Return the [X, Y] coordinate for the center point of the cell that contains the specified text.  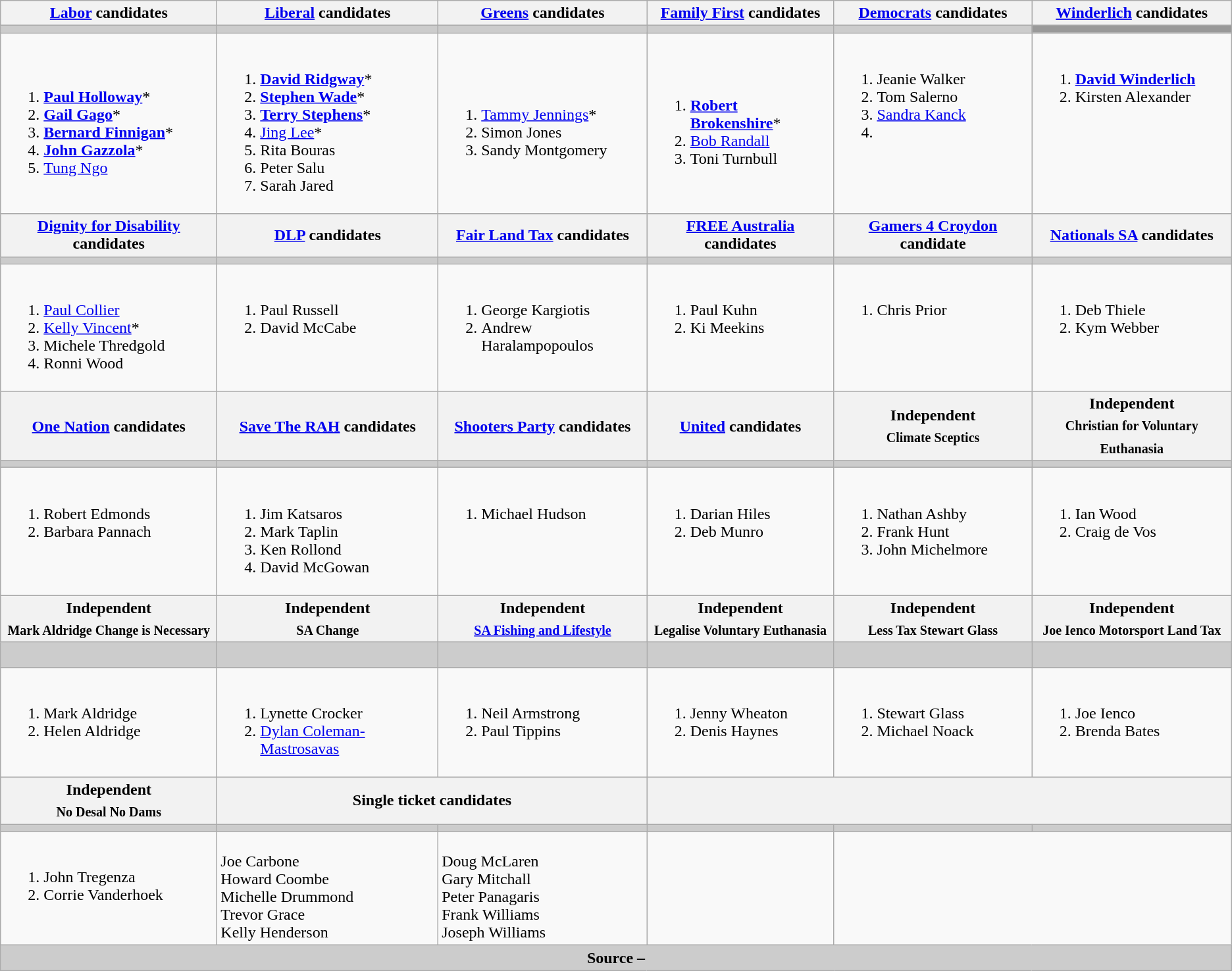
Jeanie WalkerTom SalernoSandra Kanck [933, 124]
Save The RAH candidates [328, 426]
Independent Christian for Voluntary Euthanasia [1132, 426]
Darian HilesDeb Munro [740, 532]
Independent SA Change [328, 618]
George KargiotisAndrew Haralampopoulos [542, 328]
Stewart GlassMichael Noack [933, 722]
Tammy Jennings*Simon JonesSandy Montgomery [542, 124]
Nationals SA candidates [1132, 236]
Independent Joe Ienco Motorsport Land Tax [1132, 618]
United candidates [740, 426]
FREE Australia candidates [740, 236]
Ian WoodCraig de Vos [1132, 532]
Fair Land Tax candidates [542, 236]
Independent Climate Sceptics [933, 426]
Independent Less Tax Stewart Glass [933, 618]
Greens candidates [542, 13]
David Ridgway*Stephen Wade*Terry Stephens*Jing Lee*Rita BourasPeter SaluSarah Jared [328, 124]
David WinderlichKirsten Alexander [1132, 124]
Labor candidates [109, 13]
John TregenzaCorrie Vanderhoek [109, 888]
Independent SA Fishing and Lifestyle [542, 618]
Jenny WheatonDenis Haynes [740, 722]
Single ticket candidates [432, 800]
Liberal candidates [328, 13]
Family First candidates [740, 13]
Deb ThieleKym Webber [1132, 328]
DLP candidates [328, 236]
Michael Hudson [542, 532]
Doug McLaren Gary Mitchall Peter Panagaris Frank Williams Joseph Williams [542, 888]
Source – [616, 958]
Independent Legalise Voluntary Euthanasia [740, 618]
Dignity for Disability candidates [109, 236]
Mark AldridgeHelen Aldridge [109, 722]
Joe Carbone Howard Coombe Michelle Drummond Trevor Grace Kelly Henderson [328, 888]
Joe IencoBrenda Bates [1132, 722]
Democrats candidates [933, 13]
Chris Prior [933, 328]
Nathan AshbyFrank HuntJohn Michelmore [933, 532]
Paul RussellDavid McCabe [328, 328]
Neil ArmstrongPaul Tippins [542, 722]
Paul Holloway*Gail Gago*Bernard Finnigan*John Gazzola*Tung Ngo [109, 124]
Lynette CrockerDylan Coleman-Mastrosavas [328, 722]
Gamers 4 Croydon candidate [933, 236]
Winderlich candidates [1132, 13]
Independent Mark Aldridge Change is Necessary [109, 618]
One Nation candidates [109, 426]
Robert Brokenshire*Bob RandallToni Turnbull [740, 124]
Robert EdmondsBarbara Pannach [109, 532]
Paul CollierKelly Vincent*Michele ThredgoldRonni Wood [109, 328]
Jim KatsarosMark TaplinKen RollondDavid McGowan [328, 532]
Paul KuhnKi Meekins [740, 328]
Shooters Party candidates [542, 426]
Independent No Desal No Dams [109, 800]
